From the cell containing the given text, extract its center point as [X, Y] coordinate. 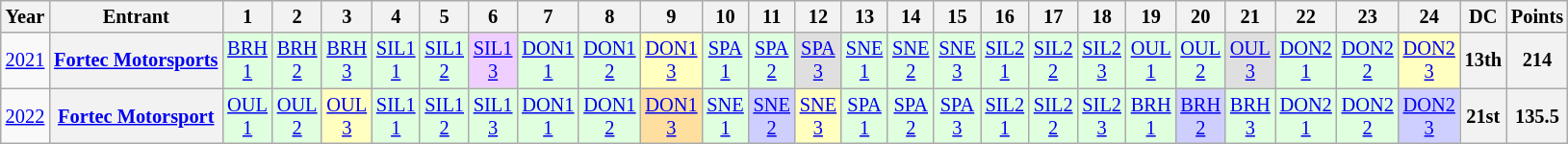
12 [818, 16]
5 [444, 16]
11 [772, 16]
21 [1250, 16]
10 [725, 16]
17 [1053, 16]
6 [493, 16]
Year [25, 16]
9 [671, 16]
13 [864, 16]
2 [297, 16]
2021 [25, 60]
1 [247, 16]
8 [609, 16]
Points [1537, 16]
Entrant [136, 16]
Fortec Motorsports [136, 60]
7 [548, 16]
13th [1483, 60]
24 [1429, 16]
135.5 [1537, 116]
18 [1101, 16]
19 [1151, 16]
20 [1200, 16]
214 [1537, 60]
14 [911, 16]
3 [347, 16]
Fortec Motorsport [136, 116]
23 [1368, 16]
21st [1483, 116]
15 [957, 16]
4 [396, 16]
2022 [25, 116]
16 [1005, 16]
DC [1483, 16]
22 [1306, 16]
